Scan for the cell matching the given text and deliver its [X, Y] coordinate at center. 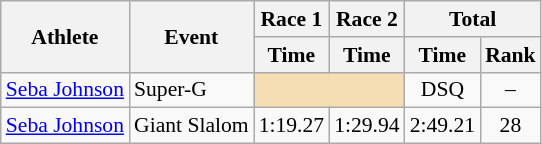
Race 2 [366, 19]
Race 1 [292, 19]
1:19.27 [292, 126]
Athlete [65, 36]
Event [192, 36]
28 [510, 126]
Giant Slalom [192, 126]
– [510, 90]
DSQ [442, 90]
2:49.21 [442, 126]
Super-G [192, 90]
Total [473, 19]
1:29.94 [366, 126]
Rank [510, 55]
